Provide the [X, Y] coordinate of the cell's center where the given text is located.  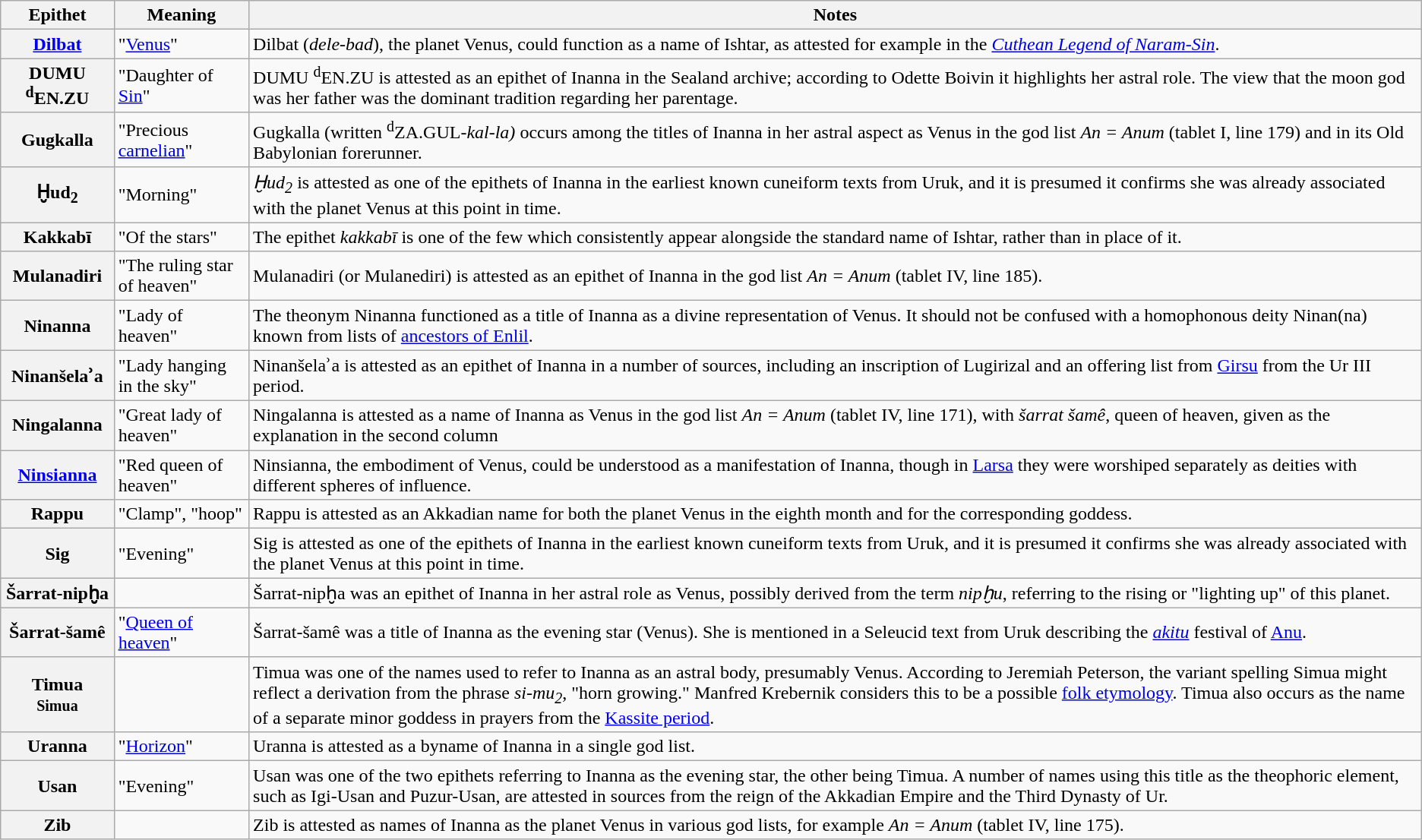
Meaning [181, 15]
Ḫud2 [58, 194]
"The ruling star of heaven" [181, 276]
Gugkalla [58, 140]
Usan [58, 785]
Ningalanna [58, 425]
The epithet kakkabī is one of the few which consistently appear alongside the standard name of Ishtar, rather than in place of it. [836, 237]
Mulanadiri [58, 276]
Ninsianna [58, 475]
"Great lady of heaven" [181, 425]
Rappu [58, 514]
Notes [836, 15]
"Lady of heaven" [181, 325]
Šarrat-šamê [58, 632]
"Lady hanging in the sky" [181, 375]
"Queen of heaven" [181, 632]
Rappu is attested as an Akkadian name for both the planet Venus in the eighth month and for the corresponding goddess. [836, 514]
Uranna is attested as a byname of Inanna in a single god list. [836, 747]
Šarrat-šamê was a title of Inanna as the evening star (Venus). She is mentioned in a Seleucid text from Uruk describing the akitu festival of Anu. [836, 632]
"Daughter of Sin" [181, 86]
Kakkabī [58, 237]
Ninanna [58, 325]
"Clamp", "hoop" [181, 514]
Dilbat [58, 44]
Epithet [58, 15]
Dilbat (dele-bad), the planet Venus, could function as a name of Ishtar, as attested for example in the Cuthean Legend of Naram-Sin. [836, 44]
Ninanšelaʾa [58, 375]
Timua Simua [58, 694]
"Horizon" [181, 747]
"Venus" [181, 44]
"Red queen of heaven" [181, 475]
"Of the stars" [181, 237]
Sig [58, 553]
Zib is attested as names of Inanna as the planet Venus in various god lists, for example An = Anum (tablet IV, line 175). [836, 825]
Mulanadiri (or Mulanediri) is attested as an epithet of Inanna in the god list An = Anum (tablet IV, line 185). [836, 276]
Uranna [58, 747]
DUMU dEN.ZU [58, 86]
"Morning" [181, 194]
"Precious carnelian" [181, 140]
Zib [58, 825]
Šarrat-nipḫa [58, 593]
